Detect which cell encompasses the target text, then output its (x, y) center coordinate. 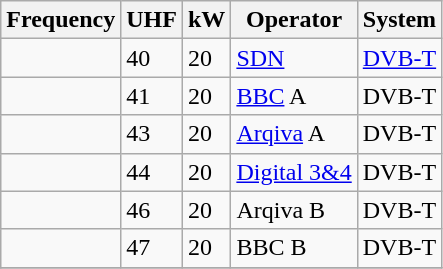
BBC B (294, 248)
Frequency (61, 20)
43 (152, 134)
System (399, 20)
41 (152, 96)
UHF (152, 20)
46 (152, 210)
SDN (294, 58)
Digital 3&4 (294, 172)
47 (152, 248)
Arqiva A (294, 134)
40 (152, 58)
kW (206, 20)
BBC A (294, 96)
44 (152, 172)
Operator (294, 20)
Arqiva B (294, 210)
